Extract the [x, y] coordinate from the center of the cell holding the provided text.  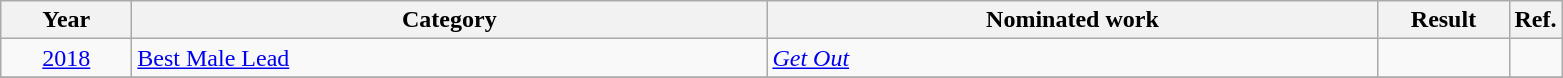
Result [1444, 20]
Category [450, 20]
Year [66, 20]
Ref. [1536, 20]
2018 [66, 58]
Get Out [1072, 58]
Nominated work [1072, 20]
Best Male Lead [450, 58]
